Extract the [x, y] coordinate from the center of the cell holding the provided text.  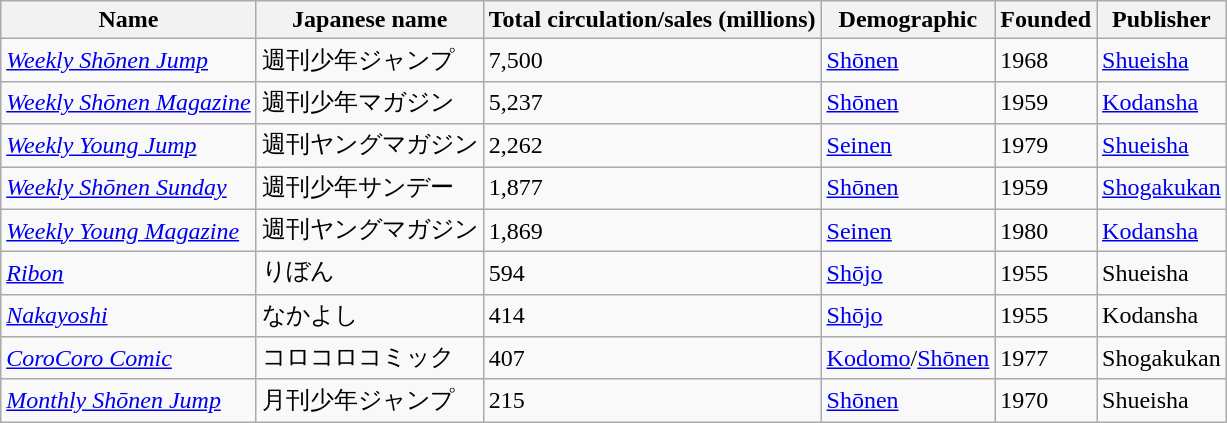
Total circulation/sales (millions) [652, 20]
594 [652, 274]
Weekly Young Jump [128, 146]
407 [652, 358]
CoroCoro Comic [128, 358]
1977 [1046, 358]
Monthly Shōnen Jump [128, 400]
週刊少年マガジン [370, 102]
週刊少年ジャンプ [370, 60]
Nakayoshi [128, 316]
215 [652, 400]
1,869 [652, 230]
5,237 [652, 102]
1979 [1046, 146]
Name [128, 20]
Weekly Shōnen Sunday [128, 188]
7,500 [652, 60]
414 [652, 316]
1980 [1046, 230]
Ribon [128, 274]
Publisher [1162, 20]
1968 [1046, 60]
コロコロコミック [370, 358]
2,262 [652, 146]
Weekly Shōnen Jump [128, 60]
なかよし [370, 316]
1970 [1046, 400]
Kodomo/Shōnen [908, 358]
Weekly Shōnen Magazine [128, 102]
Founded [1046, 20]
1,877 [652, 188]
Demographic [908, 20]
月刊少年ジャンプ [370, 400]
りぼん [370, 274]
Japanese name [370, 20]
Weekly Young Magazine [128, 230]
週刊少年サンデー [370, 188]
